Pinpoint the cell where the given text exists, returning its (x, y) midpoint coordinate. 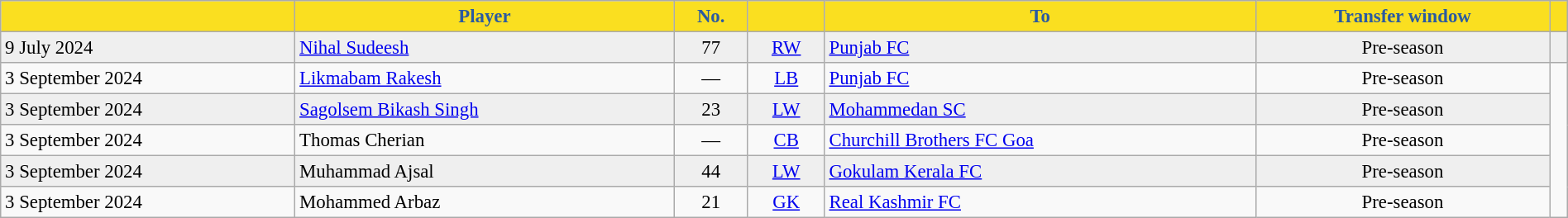
CB (786, 140)
9 July 2024 (148, 48)
Muhammad Ajsal (485, 172)
Real Kashmir FC (1040, 202)
GK (786, 202)
Gokulam Kerala FC (1040, 172)
Player (485, 17)
21 (711, 202)
Transfer window (1403, 17)
LB (786, 78)
77 (711, 48)
RW (786, 48)
44 (711, 172)
Thomas Cherian (485, 140)
To (1040, 17)
Mohammedan SC (1040, 110)
Churchill Brothers FC Goa (1040, 140)
Mohammed Arbaz (485, 202)
Nihal Sudeesh (485, 48)
23 (711, 110)
Sagolsem Bikash Singh (485, 110)
No. (711, 17)
Likmabam Rakesh (485, 78)
